Determine the (x, y) coordinate at the center of the cell enclosing the given text.  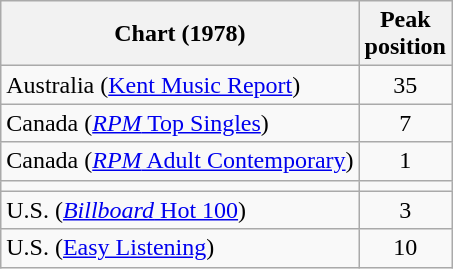
35 (405, 85)
U.S. (Easy Listening) (180, 248)
7 (405, 123)
U.S. (Billboard Hot 100) (180, 210)
10 (405, 248)
Canada (RPM Top Singles) (180, 123)
1 (405, 161)
Chart (1978) (180, 34)
Australia (Kent Music Report) (180, 85)
Canada (RPM Adult Contemporary) (180, 161)
3 (405, 210)
Peakposition (405, 34)
